Determine the [x, y] coordinate at the center of the cell enclosing the given text.  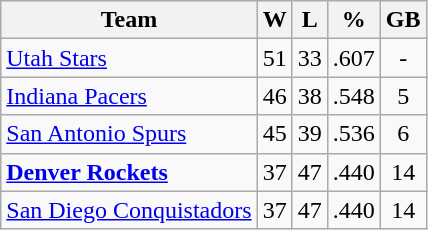
L [310, 20]
W [274, 20]
38 [310, 96]
Utah Stars [129, 58]
.548 [354, 96]
GB [403, 20]
45 [274, 134]
Denver Rockets [129, 172]
Team [129, 20]
.536 [354, 134]
51 [274, 58]
% [354, 20]
46 [274, 96]
Indiana Pacers [129, 96]
.607 [354, 58]
39 [310, 134]
San Diego Conquistadors [129, 210]
San Antonio Spurs [129, 134]
- [403, 58]
6 [403, 134]
5 [403, 96]
33 [310, 58]
